Identify which cell holds the provided text, then report its (x, y) central coordinate. 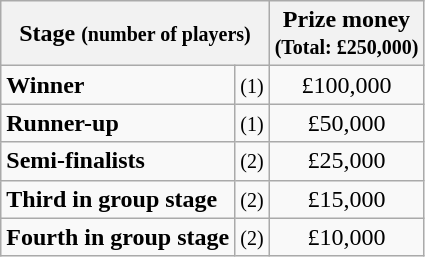
£25,000 (346, 161)
£10,000 (346, 237)
Runner-up (118, 123)
Winner (118, 85)
£50,000 (346, 123)
Fourth in group stage (118, 237)
£15,000 (346, 199)
Stage (number of players) (135, 34)
Third in group stage (118, 199)
Semi-finalists (118, 161)
£100,000 (346, 85)
Prize money(Total: £250,000) (346, 34)
